Capture the cell that displays the provided text and extract its [X, Y] central coordinate. 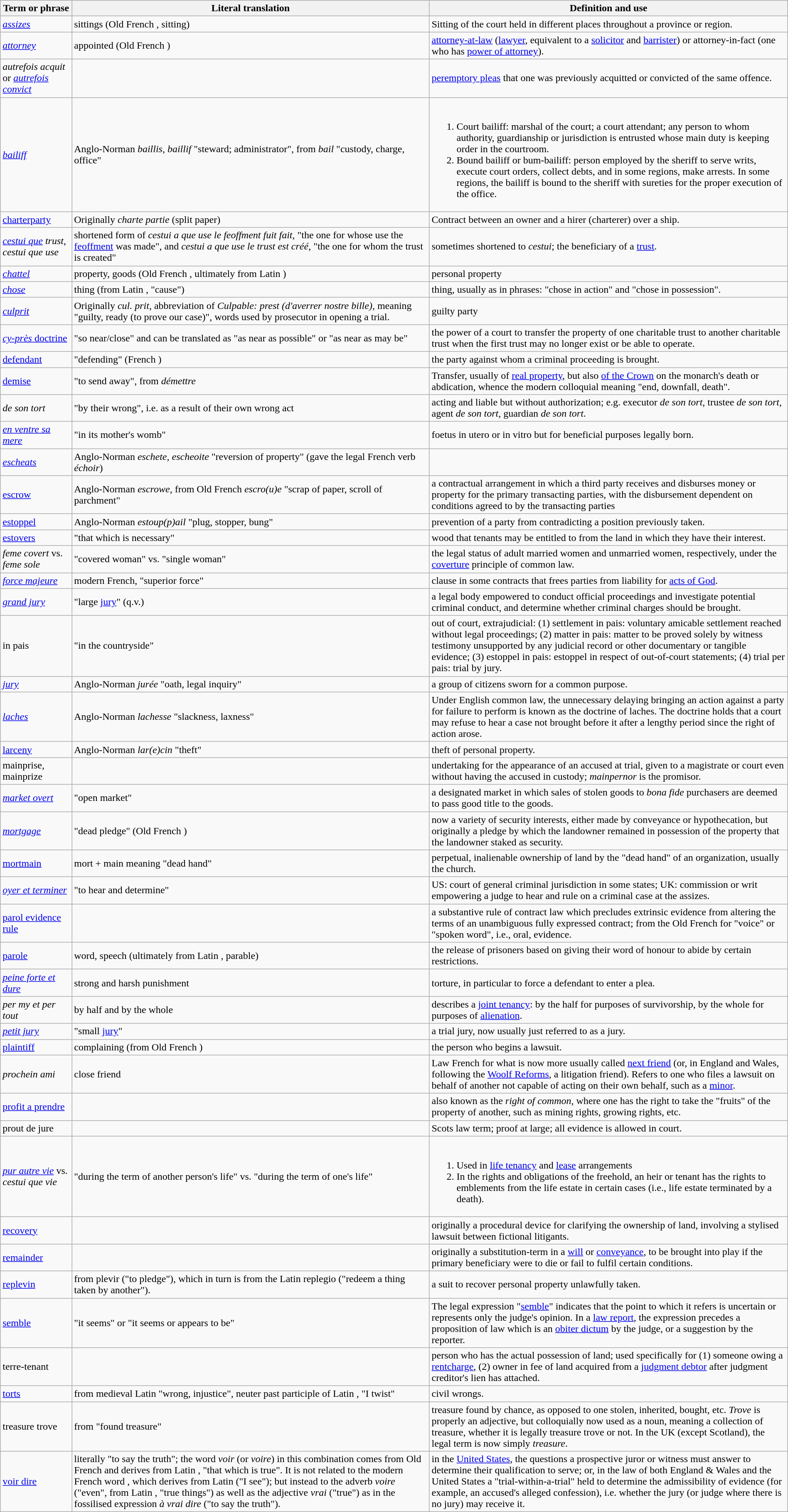
"that which is necessary" [251, 538]
"to hear and determine" [251, 891]
estoppel [36, 522]
cestui que trust, cestui que use [36, 247]
petit jury [36, 1031]
autrefois acquit or autrefois convict [36, 78]
perpetual, inalienable ownership of land by the "dead hand" of an organization, usually the church. [608, 863]
prochein ami [36, 1074]
defendant [36, 359]
oyer et terminer [36, 891]
torture, in particular to force a defendant to enter a plea. [608, 983]
estovers [36, 538]
cy-près doctrine [36, 338]
theft of personal property. [608, 749]
Definition and use [608, 8]
chose [36, 289]
thing, usually as in phrases: "chose in action" and "chose in possession". [608, 289]
the party against whom a criminal proceeding is brought. [608, 359]
remainder [36, 1258]
laches [36, 717]
thing (from Latin , "cause") [251, 289]
Scots law term; proof at large; all evidence is allowed in court. [608, 1128]
from plevir ("to pledge"), which in turn is from the Latin replegio ("redeem a thing taken by another"). [251, 1284]
treasure trove [36, 1426]
a designated market in which sales of stolen goods to bona fide purchasers are deemed to pass good title to the goods. [608, 798]
attorney [36, 46]
civil wrongs. [608, 1394]
jury [36, 684]
originally a procedural device for clarifying the ownership of land, involving a stylised lawsuit between fictional litigants. [608, 1230]
mortgage [36, 831]
peremptory pleas that one was previously acquitted or convicted of the same offence. [608, 78]
in pais [36, 646]
replevin [36, 1284]
Anglo-Norman lar(e)cin "theft" [251, 749]
"it seems" or "it seems or appears to be" [251, 1323]
terre-tenant [36, 1367]
appointed (Old French ) [251, 46]
"small jury" [251, 1031]
semble [36, 1323]
a suit to recover personal property unlawfully taken. [608, 1284]
the release of prisoners based on giving their word of honour to abide by certain restrictions. [608, 956]
"defending" (French ) [251, 359]
a group of citizens sworn for a common purpose. [608, 684]
assizes [36, 24]
property, goods (Old French , ultimately from Latin ) [251, 274]
Anglo-Norman eschete, escheoite "reversion of property" (gave the legal French verb échoir) [251, 462]
per my et per tout [36, 1010]
de son tort [36, 408]
acting and liable but without authorization; e.g. executor de son tort, trustee de son tort, agent de son tort, guardian de son tort. [608, 408]
parol evidence rule [36, 923]
Anglo-Norman baillis, baillif "steward; administrator", from bail "custody, charge, office" [251, 155]
market overt [36, 798]
"in its mother's womb" [251, 435]
clause in some contracts that frees parties from liability for acts of God. [608, 581]
force majeure [36, 581]
"in the countryside" [251, 646]
foetus in utero or in vitro but for beneficial purposes legally born. [608, 435]
by half and by the whole [251, 1010]
the person who begins a lawsuit. [608, 1047]
voir dire [36, 1482]
Anglo-Norman estoup(p)ail "plug, stopper, bung" [251, 522]
complaining (from Old French ) [251, 1047]
from medieval Latin "wrong, injustice", neuter past participle of Latin , "I twist" [251, 1394]
Sitting of the court held in different places throughout a province or region. [608, 24]
word, speech (ultimately from Latin , parable) [251, 956]
"by their wrong", i.e. as a result of their own wrong act [251, 408]
the legal status of adult married women and unmarried women, respectively, under the coverture principle of common law. [608, 559]
"during the term of another person's life" vs. "during the term of one's life" [251, 1176]
Term or phrase [36, 8]
torts [36, 1394]
a trial jury, now usually just referred to as a jury. [608, 1031]
wood that tenants may be entitled to from the land in which they have their interest. [608, 538]
prout de jure [36, 1128]
Contract between an owner and a hirer (charterer) over a ship. [608, 220]
en ventre sa mere [36, 435]
"dead pledge" (Old French ) [251, 831]
escheats [36, 462]
larceny [36, 749]
personal property [608, 274]
sometimes shortened to cestui; the beneficiary of a trust. [608, 247]
from "found treasure" [251, 1426]
mainprise, mainprize [36, 771]
demise [36, 381]
guilty party [608, 311]
peine forte et dure [36, 983]
"open market" [251, 798]
escrow [36, 495]
bailiff [36, 155]
Anglo-Norman lachesse "slackness, laxness" [251, 717]
Literal translation [251, 8]
describes a joint tenancy: by the half for purposes of survivorship, by the whole for purposes of alienation. [608, 1010]
pur autre vie vs. cestui que vie [36, 1176]
recovery [36, 1230]
"covered woman" vs. "single woman" [251, 559]
"so near/close" and can be translated as "as near as possible" or "as near as may be" [251, 338]
culprit [36, 311]
"large jury" (q.v.) [251, 602]
plaintiff [36, 1047]
mortmain [36, 863]
grand jury [36, 602]
feme covert vs. feme sole [36, 559]
sittings (Old French , sitting) [251, 24]
prevention of a party from contradicting a position previously taken. [608, 522]
attorney-at-law (lawyer, equivalent to a solicitor and barrister) or attorney-in-fact (one who has power of attorney). [608, 46]
profit a prendre [36, 1107]
modern French, "superior force" [251, 581]
charterparty [36, 220]
mort + main meaning "dead hand" [251, 863]
chattel [36, 274]
strong and harsh punishment [251, 983]
Originally charte partie (split paper) [251, 220]
Anglo-Norman jurée "oath, legal inquiry" [251, 684]
"to send away", from démettre [251, 381]
close friend [251, 1074]
parole [36, 956]
Anglo-Norman escrowe, from Old French escro(u)e "scrap of paper, scroll of parchment" [251, 495]
